Locate the cell with the specified text and output its (X, Y) center coordinate. 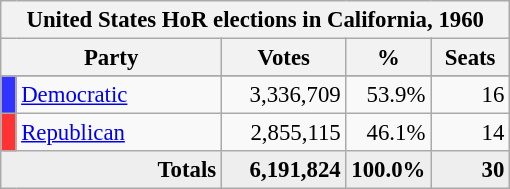
16 (470, 95)
% (388, 58)
6,191,824 (284, 170)
Totals (112, 170)
100.0% (388, 170)
14 (470, 133)
2,855,115 (284, 133)
United States HoR elections in California, 1960 (256, 20)
30 (470, 170)
3,336,709 (284, 95)
Party (112, 58)
Seats (470, 58)
46.1% (388, 133)
Democratic (119, 95)
53.9% (388, 95)
Republican (119, 133)
Votes (284, 58)
